Scan for the cell matching the given text and deliver its [x, y] coordinate at center. 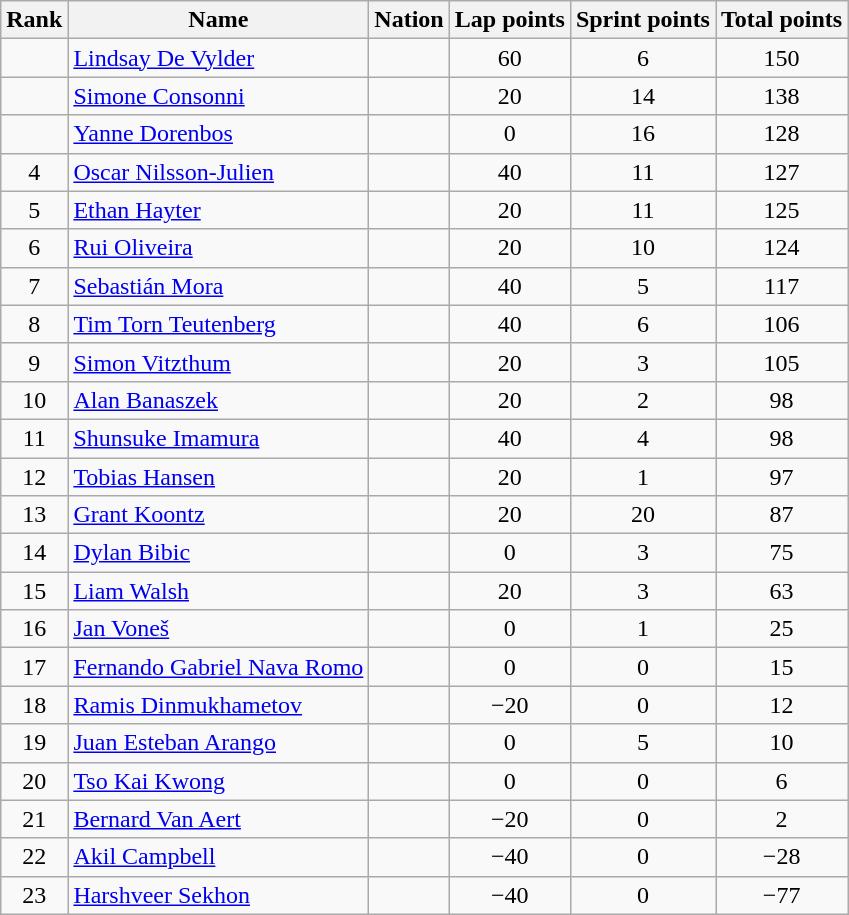
Fernando Gabriel Nava Romo [218, 667]
9 [34, 362]
Ethan Hayter [218, 210]
87 [782, 515]
Liam Walsh [218, 591]
Harshveer Sekhon [218, 895]
124 [782, 248]
8 [34, 324]
Dylan Bibic [218, 553]
22 [34, 857]
Tobias Hansen [218, 477]
Tim Torn Teutenberg [218, 324]
Name [218, 20]
−28 [782, 857]
127 [782, 172]
Nation [409, 20]
105 [782, 362]
Shunsuke Imamura [218, 438]
75 [782, 553]
Simon Vitzthum [218, 362]
Akil Campbell [218, 857]
128 [782, 134]
Rui Oliveira [218, 248]
Simone Consonni [218, 96]
125 [782, 210]
17 [34, 667]
60 [510, 58]
97 [782, 477]
Rank [34, 20]
Grant Koontz [218, 515]
23 [34, 895]
Total points [782, 20]
25 [782, 629]
63 [782, 591]
Tso Kai Kwong [218, 781]
Lap points [510, 20]
Juan Esteban Arango [218, 743]
117 [782, 286]
18 [34, 705]
106 [782, 324]
19 [34, 743]
21 [34, 819]
Sprint points [642, 20]
150 [782, 58]
13 [34, 515]
−77 [782, 895]
Ramis Dinmukhametov [218, 705]
Sebastián Mora [218, 286]
Oscar Nilsson-Julien [218, 172]
Alan Banaszek [218, 400]
Jan Voneš [218, 629]
Lindsay De Vylder [218, 58]
138 [782, 96]
Bernard Van Aert [218, 819]
Yanne Dorenbos [218, 134]
7 [34, 286]
